Capture the cell that displays the provided text and extract its (X, Y) central coordinate. 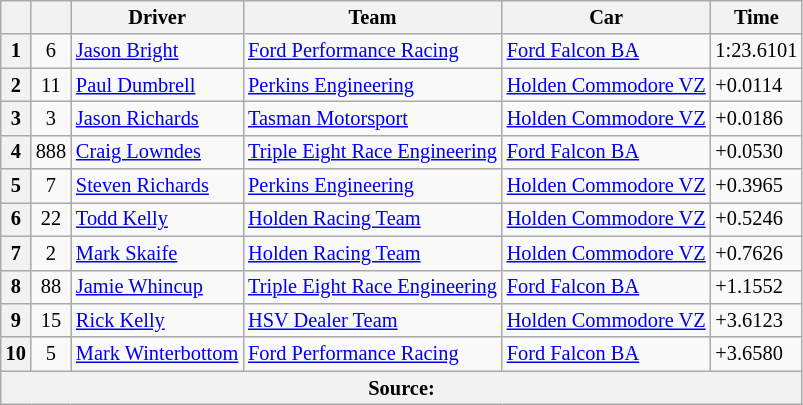
+0.5246 (756, 219)
Jason Bright (157, 51)
+3.6580 (756, 354)
Time (756, 17)
11 (51, 85)
888 (51, 152)
Steven Richards (157, 186)
Tasman Motorsport (372, 118)
1:23.6101 (756, 51)
9 (16, 320)
Rick Kelly (157, 320)
10 (16, 354)
Mark Skaife (157, 253)
Jason Richards (157, 118)
+0.3965 (756, 186)
Driver (157, 17)
1 (16, 51)
+0.0186 (756, 118)
Car (606, 17)
Jamie Whincup (157, 287)
+1.1552 (756, 287)
Team (372, 17)
88 (51, 287)
15 (51, 320)
+0.0530 (756, 152)
Source: (402, 388)
Paul Dumbrell (157, 85)
22 (51, 219)
+0.7626 (756, 253)
+0.0114 (756, 85)
Craig Lowndes (157, 152)
4 (16, 152)
Mark Winterbottom (157, 354)
+3.6123 (756, 320)
8 (16, 287)
Todd Kelly (157, 219)
HSV Dealer Team (372, 320)
